Determine the [X, Y] coordinate at the center of the cell enclosing the given text.  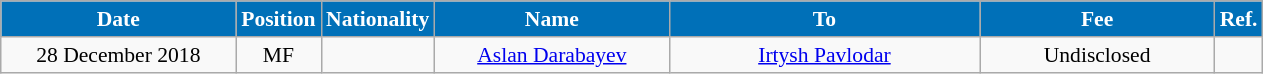
Name [552, 19]
Date [118, 19]
Irtysh Pavlodar [824, 55]
To [824, 19]
MF [278, 55]
Ref. [1239, 19]
Fee [1098, 19]
Undisclosed [1098, 55]
Nationality [378, 19]
Position [278, 19]
Aslan Darabayev [552, 55]
28 December 2018 [118, 55]
